Detect which cell encompasses the target text, then output its [x, y] center coordinate. 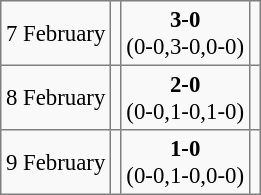
2-0(0-0,1-0,1-0) [185, 97]
3-0(0-0,3-0,0-0) [185, 33]
8 February [56, 97]
7 February [56, 33]
1-0(0-0,1-0,0-0) [185, 162]
9 February [56, 162]
